Capture the cell that displays the provided text and extract its [x, y] central coordinate. 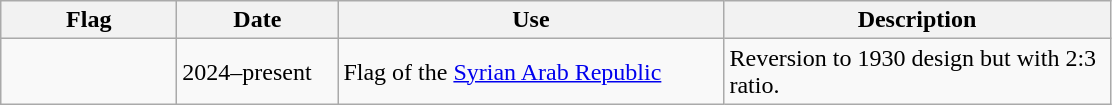
Use [531, 20]
Date [258, 20]
Reversion to 1930 design but with 2:3 ratio. [917, 72]
2024–present [258, 72]
Description [917, 20]
Flag [89, 20]
Flag of the Syrian Arab Republic [531, 72]
